Return the (X, Y) coordinate for the center point of the cell that contains the specified text.  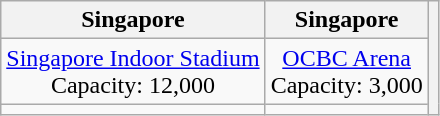
OCBC ArenaCapacity: 3,000 (346, 72)
Singapore Indoor StadiumCapacity: 12,000 (133, 72)
